Extract the [X, Y] coordinate from the center of the cell holding the provided text.  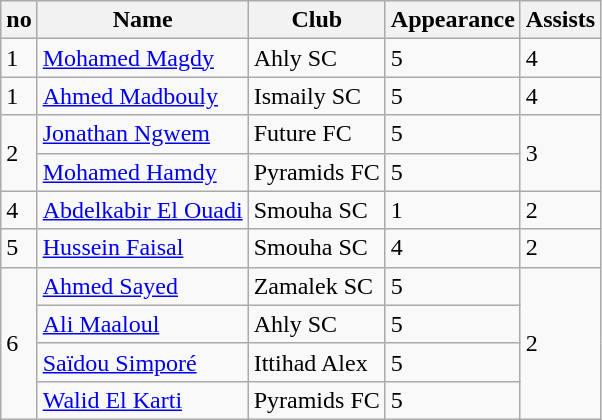
Abdelkabir El Ouadi [142, 210]
Club [316, 20]
Ittihad Alex [316, 362]
Mohamed Magdy [142, 58]
3 [560, 153]
Appearance [452, 20]
Walid El Karti [142, 400]
Assists [560, 20]
Saïdou Simporé [142, 362]
Hussein Faisal [142, 248]
Ismaily SC [316, 96]
Mohamed Hamdy [142, 172]
Zamalek SC [316, 286]
Ahmed Sayed [142, 286]
no [19, 20]
Ali Maaloul [142, 324]
Ahmed Madbouly [142, 96]
Future FC [316, 134]
Jonathan Ngwem [142, 134]
Name [142, 20]
6 [19, 343]
